Output the (X, Y) coordinate of the center of the cell containing the given text.  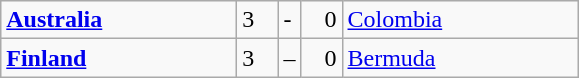
Finland (119, 58)
Colombia (460, 20)
Australia (119, 20)
- (290, 20)
– (290, 58)
Bermuda (460, 58)
